Identify which cell holds the provided text, then report its [x, y] central coordinate. 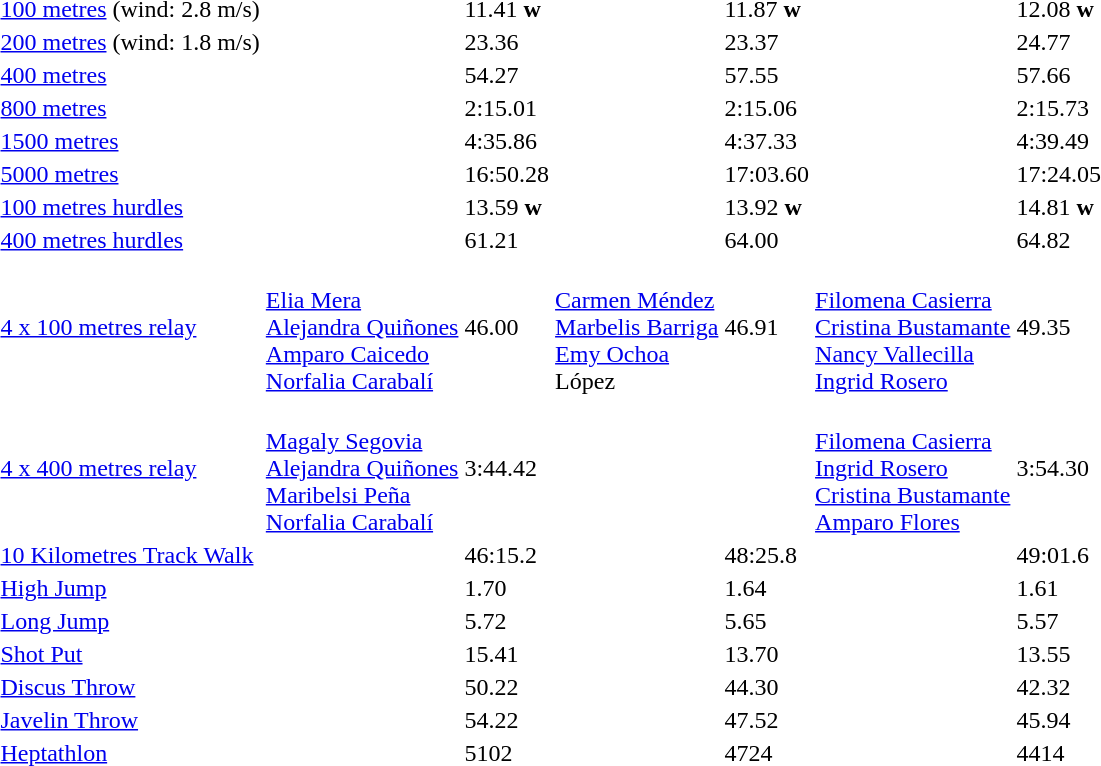
13.59 w [507, 207]
57.55 [767, 75]
4:37.33 [767, 141]
61.21 [507, 240]
46.91 [767, 327]
5.65 [767, 621]
23.37 [767, 42]
17:03.60 [767, 174]
Carmen MéndezMarbelis BarrigaEmy OchoaLópez [637, 327]
2:15.01 [507, 108]
15.41 [507, 654]
13.92 w [767, 207]
1.70 [507, 588]
Magaly SegoviaAlejandra QuiñonesMaribelsi PeñaNorfalia Carabalí [362, 468]
44.30 [767, 687]
1.64 [767, 588]
46.00 [507, 327]
Elia MeraAlejandra QuiñonesAmparo CaicedoNorfalia Carabalí [362, 327]
23.36 [507, 42]
16:50.28 [507, 174]
54.22 [507, 720]
Filomena CasierraCristina BustamanteNancy VallecillaIngrid Rosero [913, 327]
2:15.06 [767, 108]
47.52 [767, 720]
5.72 [507, 621]
3:44.42 [507, 468]
54.27 [507, 75]
Filomena CasierraIngrid RoseroCristina BustamanteAmparo Flores [913, 468]
50.22 [507, 687]
48:25.8 [767, 555]
13.70 [767, 654]
46:15.2 [507, 555]
4:35.86 [507, 141]
64.00 [767, 240]
